Locate the cell with the specified text and output its [X, Y] center coordinate. 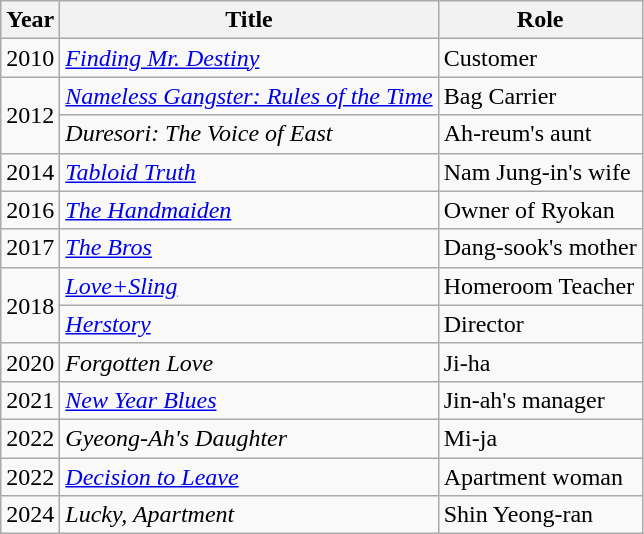
2017 [30, 248]
2010 [30, 58]
Love+Sling [249, 286]
Nameless Gangster: Rules of the Time [249, 96]
Shin Yeong-ran [540, 515]
Owner of Ryokan [540, 210]
Tabloid Truth [249, 172]
Homeroom Teacher [540, 286]
Apartment woman [540, 477]
Herstory [249, 324]
2014 [30, 172]
Year [30, 20]
2020 [30, 362]
New Year Blues [249, 400]
The Handmaiden [249, 210]
Director [540, 324]
Customer [540, 58]
Lucky, Apartment [249, 515]
2018 [30, 305]
2024 [30, 515]
Title [249, 20]
Role [540, 20]
2012 [30, 115]
The Bros [249, 248]
Bag Carrier [540, 96]
Dang-sook's mother [540, 248]
Forgotten Love [249, 362]
2021 [30, 400]
Gyeong-Ah's Daughter [249, 438]
Ji-ha [540, 362]
Ah-reum's aunt [540, 134]
Mi-ja [540, 438]
Duresori: The Voice of East [249, 134]
Jin-ah's manager [540, 400]
2016 [30, 210]
Decision to Leave [249, 477]
Nam Jung-in's wife [540, 172]
Finding Mr. Destiny [249, 58]
